For the text-containing cell, return its midpoint in (X, Y) coordinate format. 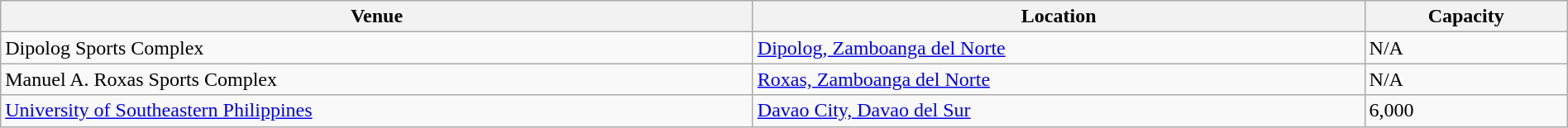
Manuel A. Roxas Sports Complex (377, 79)
Davao City, Davao del Sur (1059, 111)
Venue (377, 17)
6,000 (1465, 111)
Dipolog Sports Complex (377, 48)
Capacity (1465, 17)
University of Southeastern Philippines (377, 111)
Dipolog, Zamboanga del Norte (1059, 48)
Location (1059, 17)
Roxas, Zamboanga del Norte (1059, 79)
